Detect which cell encompasses the target text, then output its [x, y] center coordinate. 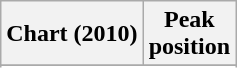
Peakposition [189, 34]
Chart (2010) [72, 34]
